Scan for the cell matching the given text and deliver its (x, y) coordinate at center. 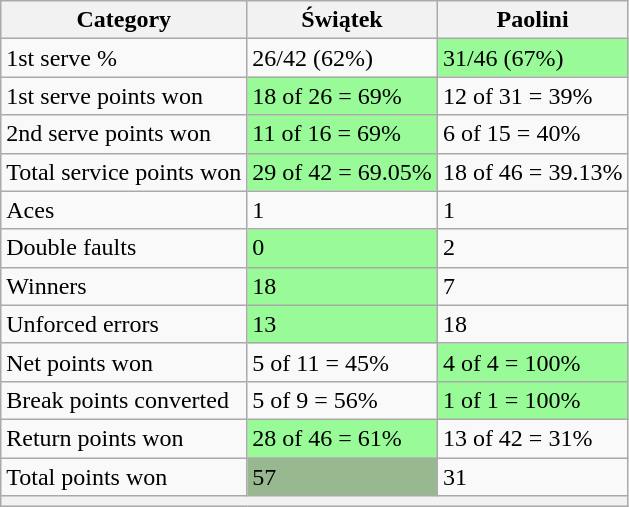
31 (532, 477)
57 (342, 477)
18 of 46 = 39.13% (532, 172)
29 of 42 = 69.05% (342, 172)
5 of 11 = 45% (342, 362)
Świątek (342, 20)
5 of 9 = 56% (342, 400)
13 of 42 = 31% (532, 438)
0 (342, 248)
Winners (124, 286)
Paolini (532, 20)
6 of 15 = 40% (532, 134)
Unforced errors (124, 324)
1st serve points won (124, 96)
1st serve % (124, 58)
Return points won (124, 438)
31/46 (67%) (532, 58)
7 (532, 286)
1 of 1 = 100% (532, 400)
Net points won (124, 362)
12 of 31 = 39% (532, 96)
Aces (124, 210)
13 (342, 324)
2 (532, 248)
11 of 16 = 69% (342, 134)
28 of 46 = 61% (342, 438)
2nd serve points won (124, 134)
Break points converted (124, 400)
4 of 4 = 100% (532, 362)
Double faults (124, 248)
Total points won (124, 477)
26/42 (62%) (342, 58)
18 of 26 = 69% (342, 96)
Total service points won (124, 172)
Category (124, 20)
